Return the (X, Y) coordinate for the center point of the cell that contains the specified text.  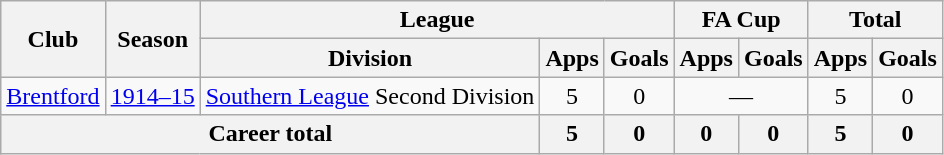
Total (875, 20)
Season (152, 39)
Club (53, 39)
— (741, 96)
FA Cup (741, 20)
League (437, 20)
Division (370, 58)
Career total (270, 134)
Brentford (53, 96)
Southern League Second Division (370, 96)
1914–15 (152, 96)
